Capture the cell that displays the provided text and extract its (x, y) central coordinate. 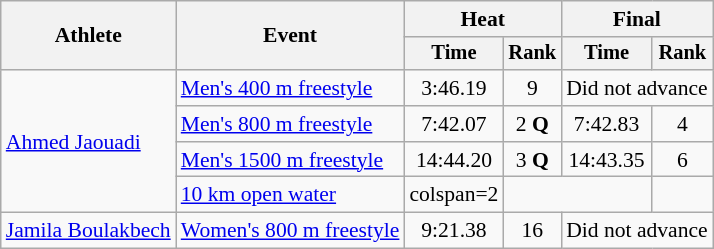
9 (532, 88)
Men's 400 m freestyle (290, 88)
14:44.20 (454, 160)
Jamila Boulakbech (88, 231)
7:42.07 (454, 124)
colspan=2 (454, 195)
16 (532, 231)
Ahmed Jaouadi (88, 141)
Heat (482, 19)
3 Q (532, 160)
Event (290, 36)
4 (682, 124)
Men's 1500 m freestyle (290, 160)
6 (682, 160)
Women's 800 m freestyle (290, 231)
Athlete (88, 36)
14:43.35 (606, 160)
3:46.19 (454, 88)
9:21.38 (454, 231)
7:42.83 (606, 124)
Final (637, 19)
Men's 800 m freestyle (290, 124)
2 Q (532, 124)
10 km open water (290, 195)
